Scan for the cell matching the given text and deliver its (x, y) coordinate at center. 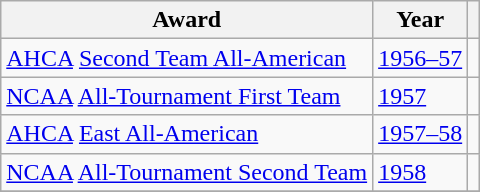
NCAA All-Tournament First Team (187, 96)
1956–57 (420, 58)
AHCA East All-American (187, 134)
1957–58 (420, 134)
1957 (420, 96)
NCAA All-Tournament Second Team (187, 172)
Year (420, 20)
AHCA Second Team All-American (187, 58)
Award (187, 20)
1958 (420, 172)
